From the cell containing the given text, extract its center point as (x, y) coordinate. 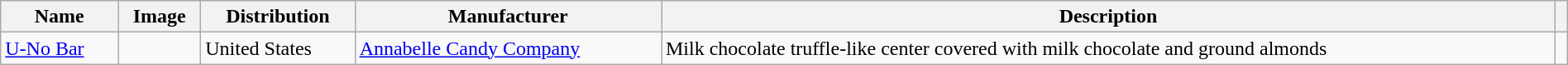
Annabelle Candy Company (508, 48)
Description (1108, 17)
United States (278, 48)
Milk chocolate truffle-like center covered with milk chocolate and ground almonds (1108, 48)
Name (60, 17)
Distribution (278, 17)
Image (160, 17)
Manufacturer (508, 17)
U-No Bar (60, 48)
